Extract the (x, y) coordinate from the center of the cell holding the provided text.  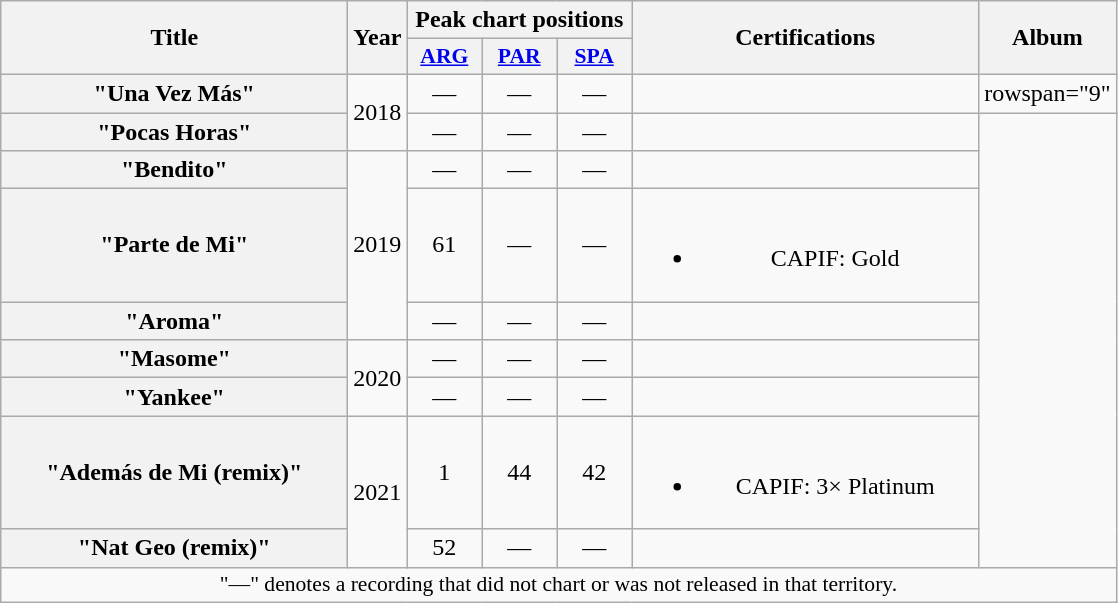
Title (174, 38)
ARG (444, 57)
2020 (378, 378)
42 (594, 472)
Certifications (806, 38)
Year (378, 38)
52 (444, 548)
"Aroma" (174, 321)
61 (444, 246)
"Masome" (174, 359)
2018 (378, 112)
2021 (378, 492)
Peak chart positions (520, 20)
"Una Vez Más" (174, 93)
CAPIF: Gold (806, 246)
PAR (520, 57)
"Bendito" (174, 170)
"Yankee" (174, 397)
rowspan="9" (1048, 93)
"Además de Mi (remix)" (174, 472)
CAPIF: 3× Platinum (806, 472)
"Nat Geo (remix)" (174, 548)
"—" denotes a recording that did not chart or was not released in that territory. (558, 585)
SPA (594, 57)
"Parte de Mi" (174, 246)
1 (444, 472)
2019 (378, 246)
Album (1048, 38)
44 (520, 472)
"Pocas Horas" (174, 131)
